Search for the cell housing the specified text and yield its (X, Y) center coordinate. 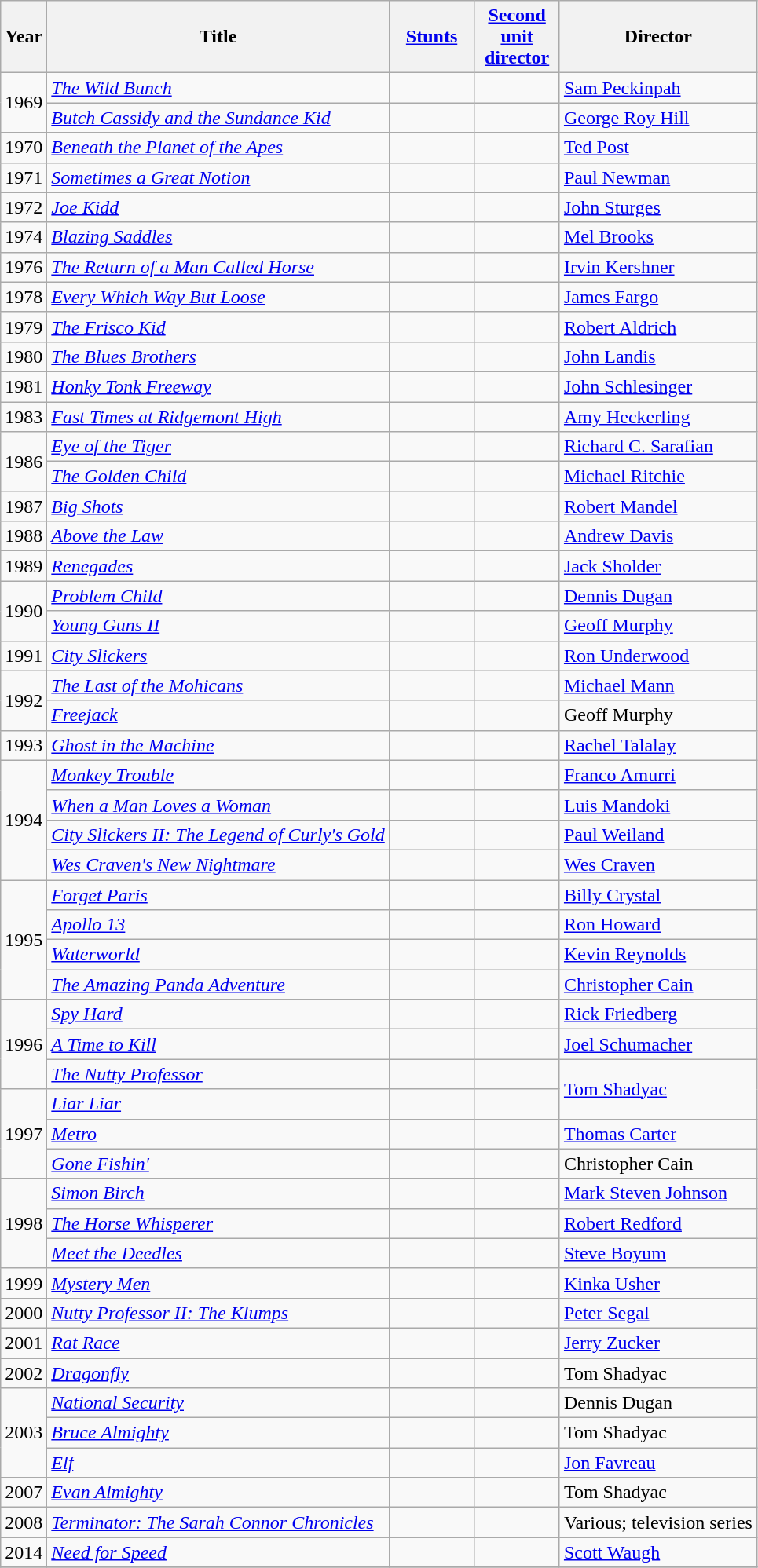
Jerry Zucker (658, 1343)
Monkey Trouble (218, 775)
Need for Speed (218, 1552)
Dragonfly (218, 1373)
1991 (24, 656)
1974 (24, 237)
James Fargo (658, 297)
1989 (24, 566)
John Sturges (658, 207)
When a Man Loves a Woman (218, 805)
1979 (24, 327)
1980 (24, 356)
1987 (24, 506)
1970 (24, 148)
Gone Fishin' (218, 1164)
Freejack (218, 715)
The Nutty Professor (218, 1074)
1971 (24, 177)
George Roy Hill (658, 118)
Problem Child (218, 596)
Kevin Reynolds (658, 955)
1988 (24, 536)
2014 (24, 1552)
Thomas Carter (658, 1134)
1990 (24, 611)
1976 (24, 267)
Waterworld (218, 955)
Joe Kidd (218, 207)
1994 (24, 820)
Every Which Way But Loose (218, 297)
The Horse Whisperer (218, 1223)
1999 (24, 1283)
1983 (24, 417)
2007 (24, 1493)
Robert Mandel (658, 506)
Young Guns II (218, 626)
Wes Craven's New Nightmare (218, 864)
Blazing Saddles (218, 237)
Sam Peckinpah (658, 88)
1996 (24, 1044)
Rick Friedberg (658, 1014)
The Return of a Man Called Horse (218, 267)
Andrew Davis (658, 536)
Jon Favreau (658, 1463)
Spy Hard (218, 1014)
Ron Howard (658, 925)
A Time to Kill (218, 1044)
The Wild Bunch (218, 88)
Liar Liar (218, 1104)
Michael Ritchie (658, 477)
1998 (24, 1223)
Apollo 13 (218, 925)
2001 (24, 1343)
Ron Underwood (658, 656)
Forget Paris (218, 894)
1978 (24, 297)
Ted Post (658, 148)
Wes Craven (658, 864)
City Slickers (218, 656)
Sometimes a Great Notion (218, 177)
Ghost in the Machine (218, 745)
Simon Birch (218, 1193)
Eye of the Tiger (218, 447)
The Last of the Mohicans (218, 685)
2008 (24, 1522)
Irvin Kershner (658, 267)
Robert Redford (658, 1223)
Mel Brooks (658, 237)
Metro (218, 1134)
Mark Steven Johnson (658, 1193)
1972 (24, 207)
1992 (24, 700)
City Slickers II: The Legend of Curly's Gold (218, 835)
Evan Almighty (218, 1493)
2000 (24, 1313)
Amy Heckerling (658, 417)
Billy Crystal (658, 894)
1969 (24, 103)
Michael Mann (658, 685)
1993 (24, 745)
Above the Law (218, 536)
Nutty Professor II: The Klumps (218, 1313)
Rachel Talalay (658, 745)
Robert Aldrich (658, 327)
Big Shots (218, 506)
The Amazing Panda Adventure (218, 985)
Various; television series (658, 1522)
The Golden Child (218, 477)
Franco Amurri (658, 775)
Kinka Usher (658, 1283)
1995 (24, 939)
John Landis (658, 356)
Stunts (432, 37)
Bruce Almighty (218, 1433)
Honky Tonk Freeway (218, 386)
Terminator: The Sarah Connor Chronicles (218, 1522)
Beneath the Planet of the Apes (218, 148)
Fast Times at Ridgemont High (218, 417)
Jack Sholder (658, 566)
Peter Segal (658, 1313)
Mystery Men (218, 1283)
Richard C. Sarafian (658, 447)
1981 (24, 386)
Elf (218, 1463)
The Blues Brothers (218, 356)
Scott Waugh (658, 1552)
National Security (218, 1403)
Rat Race (218, 1343)
1997 (24, 1134)
Director (658, 37)
Paul Newman (658, 177)
Paul Weiland (658, 835)
Butch Cassidy and the Sundance Kid (218, 118)
Luis Mandoki (658, 805)
1986 (24, 462)
Meet the Deedles (218, 1253)
2002 (24, 1373)
Title (218, 37)
Steve Boyum (658, 1253)
Joel Schumacher (658, 1044)
The Frisco Kid (218, 327)
Year (24, 37)
Second unit director (517, 37)
Renegades (218, 566)
2003 (24, 1433)
John Schlesinger (658, 386)
